Provide the [x, y] coordinate of the cell's center where the given text is located.  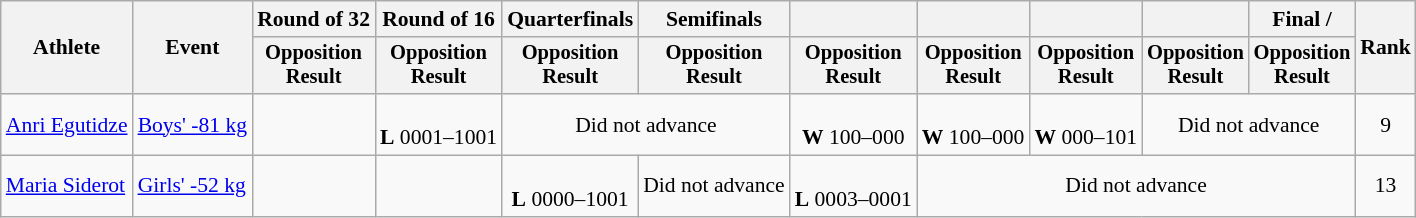
Round of 16 [438, 19]
L 0000–1001 [570, 186]
13 [1386, 186]
Rank [1386, 48]
9 [1386, 124]
Girls' -52 kg [193, 186]
Boys' -81 kg [193, 124]
L 0001–1001 [438, 124]
Athlete [67, 48]
Maria Siderot [67, 186]
Event [193, 48]
Quarterfinals [570, 19]
Anri Egutidze [67, 124]
Final / [1302, 19]
W 000–101 [1086, 124]
Semifinals [714, 19]
Round of 32 [314, 19]
L 0003–0001 [854, 186]
